Locate the cell with the specified text and output its [x, y] center coordinate. 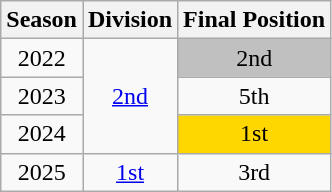
Division [130, 20]
Season [42, 20]
2023 [42, 96]
2025 [42, 172]
2024 [42, 134]
2022 [42, 58]
Final Position [254, 20]
3rd [254, 172]
5th [254, 96]
